Return the (x, y) coordinate for the center point of the cell that contains the specified text.  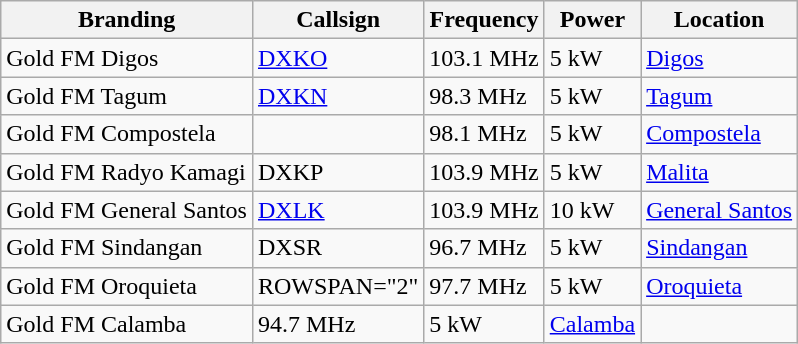
Gold FM Calamba (127, 324)
10 kW (592, 210)
Gold FM Radyo Kamagi (127, 172)
Sindangan (720, 248)
98.1 MHz (484, 134)
96.7 MHz (484, 248)
Compostela (720, 134)
Gold FM Oroquieta (127, 286)
ROWSPAN="2" (338, 286)
Oroquieta (720, 286)
Calamba (592, 324)
Location (720, 20)
Power (592, 20)
97.7 MHz (484, 286)
DXKO (338, 58)
General Santos (720, 210)
DXLK (338, 210)
DXKN (338, 96)
Gold FM General Santos (127, 210)
Branding (127, 20)
Gold FM Sindangan (127, 248)
Malita (720, 172)
DXKP (338, 172)
DXSR (338, 248)
Callsign (338, 20)
Gold FM Tagum (127, 96)
Frequency (484, 20)
Tagum (720, 96)
94.7 MHz (338, 324)
Gold FM Compostela (127, 134)
103.1 MHz (484, 58)
Digos (720, 58)
Gold FM Digos (127, 58)
98.3 MHz (484, 96)
